Provide the (X, Y) coordinate of the cell's center where the given text is located.  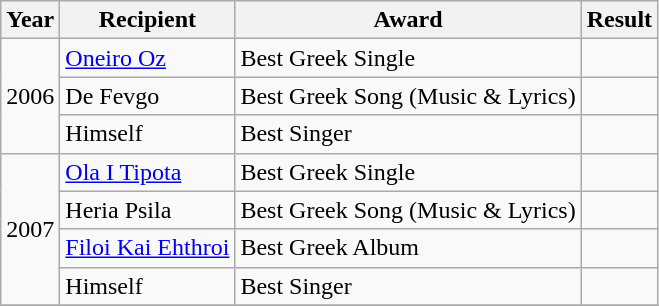
Recipient (148, 20)
2007 (30, 229)
Heria Psila (148, 210)
Result (619, 20)
Oneiro Oz (148, 58)
Award (408, 20)
Filoi Kai Ehthroi (148, 248)
2006 (30, 96)
Best Greek Album (408, 248)
Ola I Tipota (148, 172)
De Fevgo (148, 96)
Year (30, 20)
